Identify which cell holds the provided text, then report its [x, y] central coordinate. 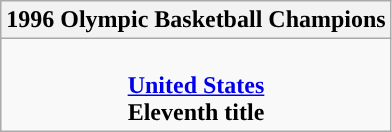
United States Eleventh title [196, 85]
1996 Olympic Basketball Champions [196, 20]
